Extract the (x, y) coordinate from the center of the cell holding the provided text.  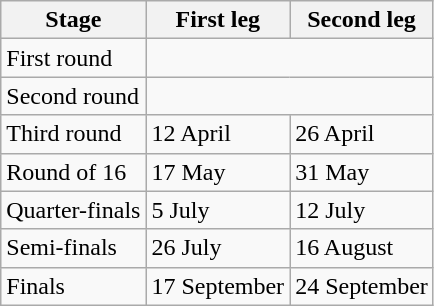
First round (74, 58)
Finals (74, 286)
16 August (362, 248)
Stage (74, 20)
24 September (362, 286)
Third round (74, 134)
Round of 16 (74, 172)
26 July (218, 248)
26 April (362, 134)
5 July (218, 210)
17 September (218, 286)
17 May (218, 172)
Quarter-finals (74, 210)
Semi-finals (74, 248)
First leg (218, 20)
Second round (74, 96)
31 May (362, 172)
Second leg (362, 20)
12 July (362, 210)
12 April (218, 134)
